Capture the cell that displays the provided text and extract its (X, Y) central coordinate. 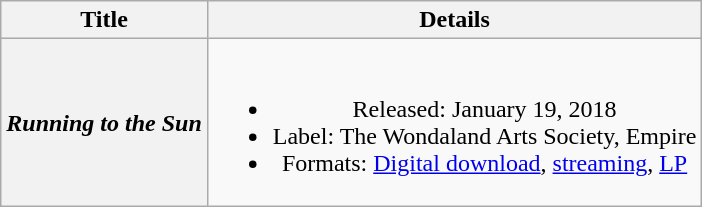
Released: January 19, 2018Label: The Wondaland Arts Society, EmpireFormats: Digital download, streaming, LP (454, 122)
Running to the Sun (104, 122)
Title (104, 20)
Details (454, 20)
